Scan for the cell matching the given text and deliver its (x, y) coordinate at center. 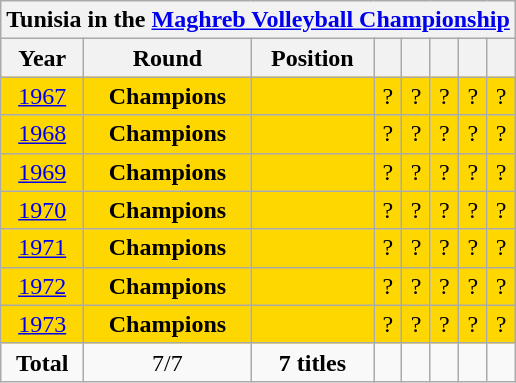
1970 (42, 210)
Tunisia in the Maghreb Volleyball Championship (258, 20)
7 titles (312, 362)
Total (42, 362)
Position (312, 58)
1968 (42, 134)
Year (42, 58)
1967 (42, 96)
Round (168, 58)
1972 (42, 286)
1971 (42, 248)
7/7 (168, 362)
1969 (42, 172)
1973 (42, 324)
